Determine the [x, y] coordinate at the center of the cell enclosing the given text.  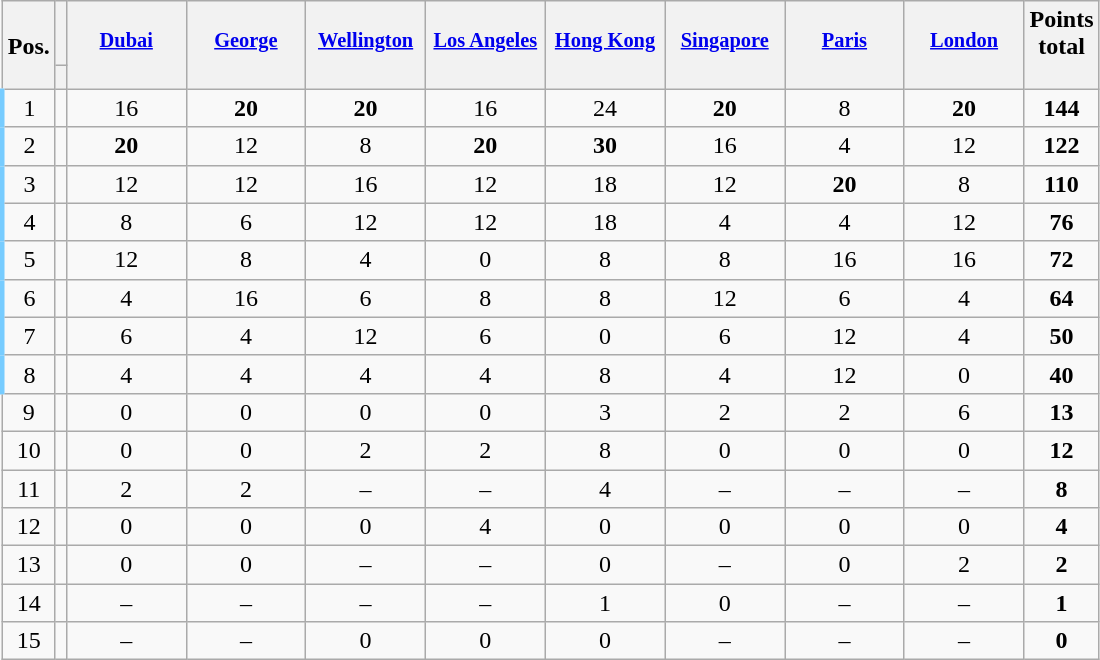
40 [1062, 374]
Hong Kong [605, 34]
122 [1062, 146]
Los Angeles [485, 34]
9 [28, 412]
Wellington [366, 34]
72 [1062, 260]
64 [1062, 298]
Pointstotal [1062, 34]
5 [28, 260]
76 [1062, 222]
Pos. [28, 34]
110 [1062, 184]
George [246, 34]
24 [605, 108]
7 [28, 336]
144 [1062, 108]
15 [28, 641]
Dubai [126, 34]
50 [1062, 336]
10 [28, 450]
London [964, 34]
14 [28, 603]
30 [605, 146]
Singapore [725, 34]
Paris [845, 34]
11 [28, 489]
